For the text-containing cell, return its midpoint in (X, Y) coordinate format. 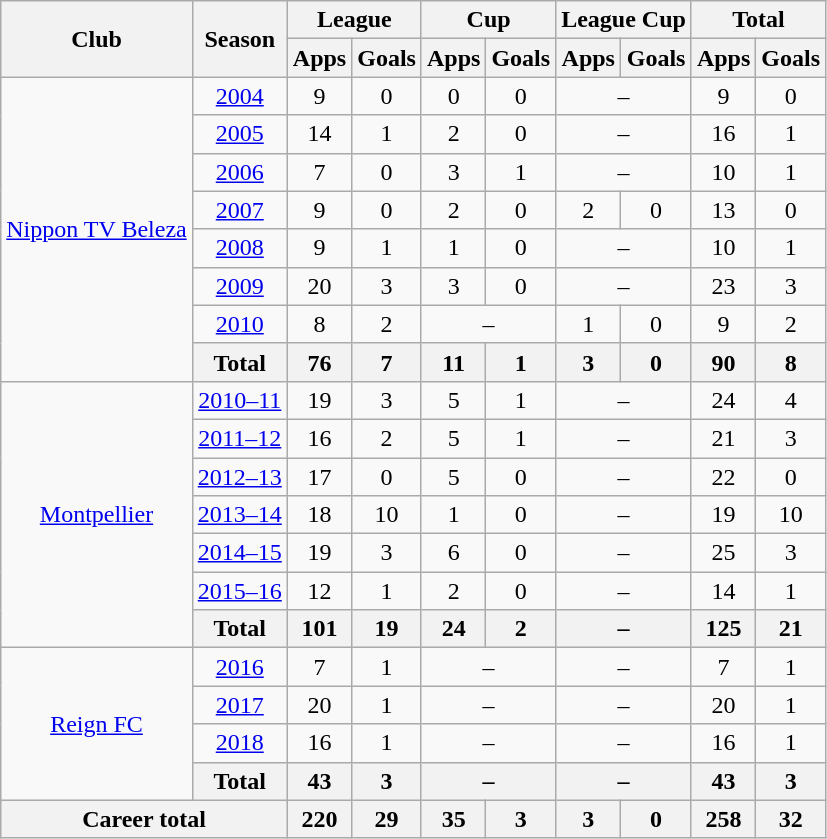
Club (96, 39)
2006 (240, 172)
2014–15 (240, 553)
125 (723, 629)
2008 (240, 248)
220 (319, 819)
2017 (240, 705)
2004 (240, 96)
2009 (240, 286)
22 (723, 477)
2012–13 (240, 477)
Cup (488, 20)
18 (319, 515)
23 (723, 286)
2010–11 (240, 400)
Montpellier (96, 514)
2005 (240, 134)
35 (453, 819)
2015–16 (240, 591)
2013–14 (240, 515)
2011–12 (240, 438)
2010 (240, 324)
76 (319, 362)
2007 (240, 210)
2016 (240, 667)
2018 (240, 743)
258 (723, 819)
25 (723, 553)
17 (319, 477)
6 (453, 553)
29 (387, 819)
Season (240, 39)
12 (319, 591)
32 (791, 819)
101 (319, 629)
13 (723, 210)
League Cup (624, 20)
4 (791, 400)
Career total (144, 819)
90 (723, 362)
11 (453, 362)
Reign FC (96, 724)
Nippon TV Beleza (96, 229)
League (354, 20)
